Pinpoint the cell where the given text exists, returning its [X, Y] midpoint coordinate. 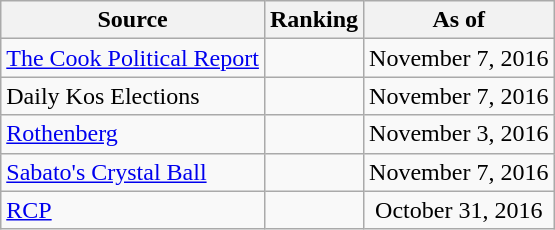
As of [459, 20]
Source [133, 20]
October 31, 2016 [459, 210]
Ranking [314, 20]
The Cook Political Report [133, 58]
Daily Kos Elections [133, 96]
Rothenberg [133, 134]
Sabato's Crystal Ball [133, 172]
RCP [133, 210]
November 3, 2016 [459, 134]
